Pinpoint the cell where the given text exists, returning its [x, y] midpoint coordinate. 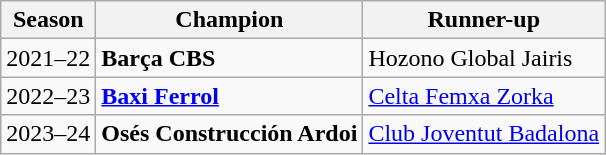
Hozono Global Jairis [484, 58]
2023–24 [48, 134]
Champion [230, 20]
2021–22 [48, 58]
Celta Femxa Zorka [484, 96]
Season [48, 20]
Runner-up [484, 20]
Club Joventut Badalona [484, 134]
Barça CBS [230, 58]
Osés Construcción Ardoi [230, 134]
2022–23 [48, 96]
Baxi Ferrol [230, 96]
